Determine the [x, y] coordinate at the center of the cell enclosing the given text.  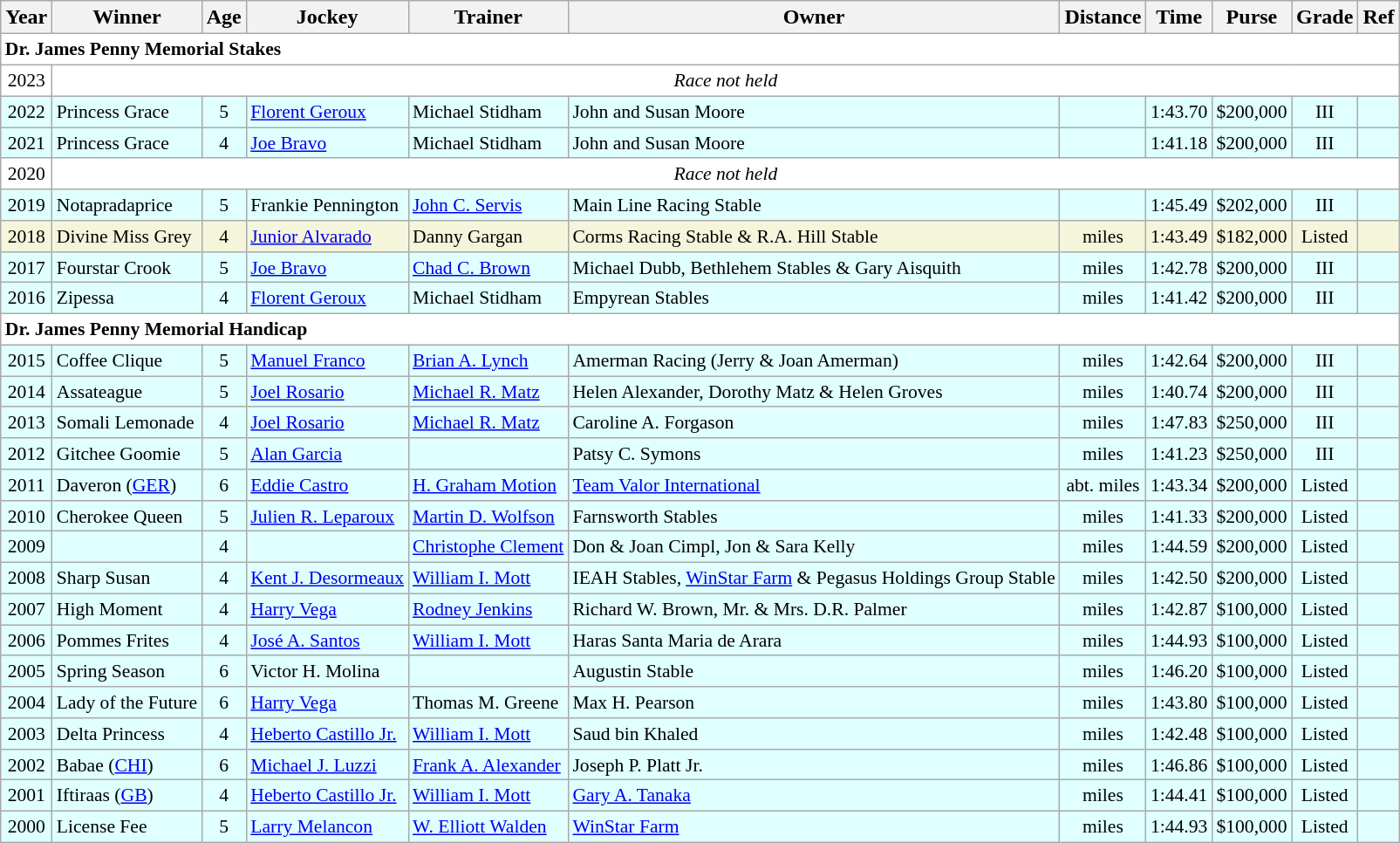
Manuel Franco [327, 360]
1:41.33 [1179, 516]
Haras Santa Maria de Arara [813, 641]
2007 [26, 609]
2017 [26, 267]
2020 [26, 174]
Larry Melancon [327, 826]
Junior Alvarado [327, 236]
Frank A. Alexander [488, 764]
Babae (CHI) [127, 764]
1:42.48 [1179, 734]
Thomas M. Greene [488, 702]
2006 [26, 641]
Julien R. Leparoux [327, 516]
Pommes Frites [127, 641]
Distance [1103, 17]
2009 [26, 547]
$182,000 [1251, 236]
Eddie Castro [327, 485]
High Moment [127, 609]
2019 [26, 205]
1:43.34 [1179, 485]
2021 [26, 143]
Martin D. Wolfson [488, 516]
Trainer [488, 17]
Victor H. Molina [327, 671]
Dr. James Penny Memorial Stakes [700, 50]
Farnsworth Stables [813, 516]
1:46.20 [1179, 671]
Helen Alexander, Dorothy Matz & Helen Groves [813, 392]
1:42.78 [1179, 267]
Daveron (GER) [127, 485]
2014 [26, 392]
Dr. James Penny Memorial Handicap [700, 329]
1:46.86 [1179, 764]
2016 [26, 298]
1:43.70 [1179, 112]
Assateague [127, 392]
Saud bin Khaled [813, 734]
Zipessa [127, 298]
2008 [26, 578]
Caroline A. Forgason [813, 422]
Christophe Clement [488, 547]
W. Elliott Walden [488, 826]
2005 [26, 671]
1:44.59 [1179, 547]
Main Line Racing Stable [813, 205]
Richard W. Brown, Mr. & Mrs. D.R. Palmer [813, 609]
Alan Garcia [327, 454]
1:41.42 [1179, 298]
Year [26, 17]
Patsy C. Symons [813, 454]
Cherokee Queen [127, 516]
Grade [1324, 17]
Notapradaprice [127, 205]
2018 [26, 236]
Owner [813, 17]
Empyrean Stables [813, 298]
Amerman Racing (Jerry & Joan Amerman) [813, 360]
Purse [1251, 17]
2002 [26, 764]
Lady of the Future [127, 702]
Corms Racing Stable & R.A. Hill Stable [813, 236]
Danny Gargan [488, 236]
Winner [127, 17]
IEAH Stables, WinStar Farm & Pegasus Holdings Group Stable [813, 578]
1:45.49 [1179, 205]
1:47.83 [1179, 422]
2001 [26, 796]
Gitchee Goomie [127, 454]
2015 [26, 360]
1:41.18 [1179, 143]
Gary A. Tanaka [813, 796]
2004 [26, 702]
1:42.64 [1179, 360]
1:43.49 [1179, 236]
Kent J. Desormeaux [327, 578]
1:41.23 [1179, 454]
Michael Dubb, Bethlehem Stables & Gary Aisquith [813, 267]
Brian A. Lynch [488, 360]
1:42.50 [1179, 578]
Rodney Jenkins [488, 609]
Age [223, 17]
Max H. Pearson [813, 702]
Time [1179, 17]
Sharp Susan [127, 578]
Jockey [327, 17]
Iftiraas (GB) [127, 796]
1:43.80 [1179, 702]
José A. Santos [327, 641]
Spring Season [127, 671]
2003 [26, 734]
WinStar Farm [813, 826]
2013 [26, 422]
abt. miles [1103, 485]
Coffee Clique [127, 360]
Michael J. Luzzi [327, 764]
2022 [26, 112]
2012 [26, 454]
2011 [26, 485]
1:40.74 [1179, 392]
1:42.87 [1179, 609]
Team Valor International [813, 485]
Fourstar Crook [127, 267]
H. Graham Motion [488, 485]
Divine Miss Grey [127, 236]
$202,000 [1251, 205]
Somali Lemonade [127, 422]
Augustin Stable [813, 671]
2023 [26, 80]
Frankie Pennington [327, 205]
Ref [1378, 17]
1:44.41 [1179, 796]
Delta Princess [127, 734]
License Fee [127, 826]
2010 [26, 516]
John C. Servis [488, 205]
Joseph P. Platt Jr. [813, 764]
Chad C. Brown [488, 267]
Don & Joan Cimpl, Jon & Sara Kelly [813, 547]
2000 [26, 826]
